Capture the cell that displays the provided text and extract its (X, Y) central coordinate. 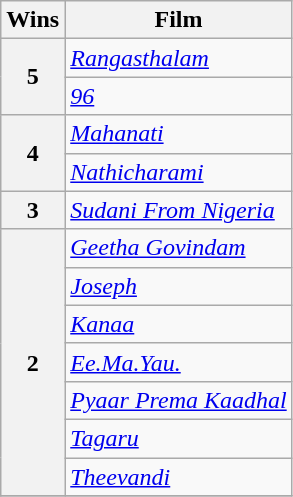
Sudani From Nigeria (178, 210)
4 (33, 153)
Geetha Govindam (178, 248)
Film (178, 20)
Tagaru (178, 438)
Mahanati (178, 134)
Nathicharami (178, 172)
Rangasthalam (178, 58)
Wins (33, 20)
3 (33, 210)
Theevandi (178, 477)
2 (33, 362)
Pyaar Prema Kaadhal (178, 400)
Ee.Ma.Yau. (178, 362)
96 (178, 96)
5 (33, 77)
Joseph (178, 286)
Kanaa (178, 324)
